Locate the cell with the specified text and output its [X, Y] center coordinate. 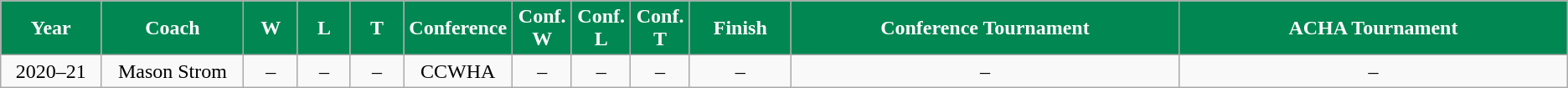
L [323, 28]
ACHA Tournament [1374, 28]
W [271, 28]
Finish [740, 28]
Conference [458, 28]
Conf. L [601, 28]
CCWHA [458, 71]
Conf. W [542, 28]
Conference Tournament [985, 28]
2020–21 [51, 71]
T [377, 28]
Coach [173, 28]
Conf. T [660, 28]
Year [51, 28]
Mason Strom [173, 71]
